Return the (X, Y) coordinate for the center point of the cell that contains the specified text.  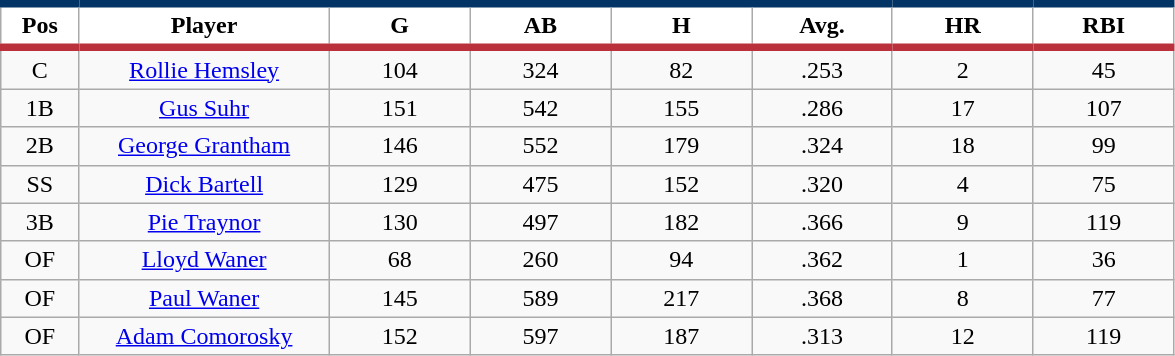
94 (682, 260)
.324 (822, 146)
Dick Bartell (204, 184)
145 (400, 298)
187 (682, 336)
260 (540, 260)
182 (682, 222)
18 (962, 146)
Gus Suhr (204, 108)
589 (540, 298)
George Grantham (204, 146)
99 (1104, 146)
1 (962, 260)
Lloyd Waner (204, 260)
2B (40, 146)
597 (540, 336)
Paul Waner (204, 298)
107 (1104, 108)
Pie Traynor (204, 222)
68 (400, 260)
Pos (40, 26)
1B (40, 108)
542 (540, 108)
146 (400, 146)
.253 (822, 68)
324 (540, 68)
Rollie Hemsley (204, 68)
AB (540, 26)
.368 (822, 298)
151 (400, 108)
2 (962, 68)
G (400, 26)
.366 (822, 222)
Avg. (822, 26)
9 (962, 222)
217 (682, 298)
Adam Comorosky (204, 336)
75 (1104, 184)
H (682, 26)
77 (1104, 298)
SS (40, 184)
.362 (822, 260)
104 (400, 68)
8 (962, 298)
179 (682, 146)
475 (540, 184)
552 (540, 146)
4 (962, 184)
129 (400, 184)
C (40, 68)
36 (1104, 260)
17 (962, 108)
Player (204, 26)
130 (400, 222)
82 (682, 68)
45 (1104, 68)
497 (540, 222)
.286 (822, 108)
.320 (822, 184)
12 (962, 336)
.313 (822, 336)
3B (40, 222)
RBI (1104, 26)
HR (962, 26)
155 (682, 108)
